Return (x, y) of the center of cell containing provided text 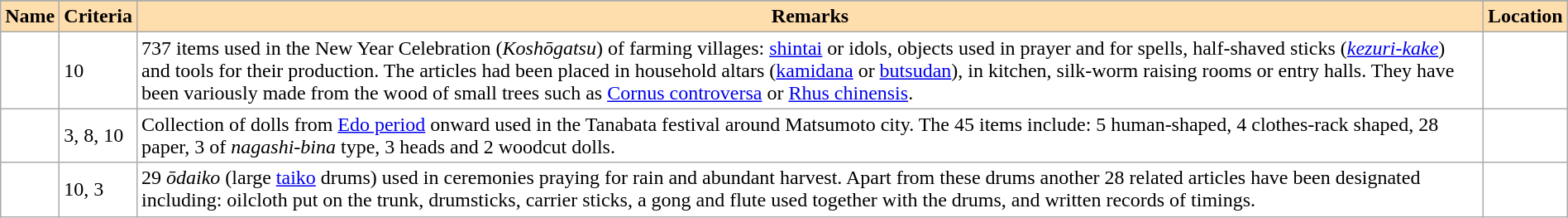
Name (30, 17)
3, 8, 10 (98, 136)
Location (1526, 17)
Criteria (98, 17)
10, 3 (98, 189)
10 (98, 70)
Remarks (810, 17)
